Provide the (X, Y) coordinate of the cell's center where the given text is located.  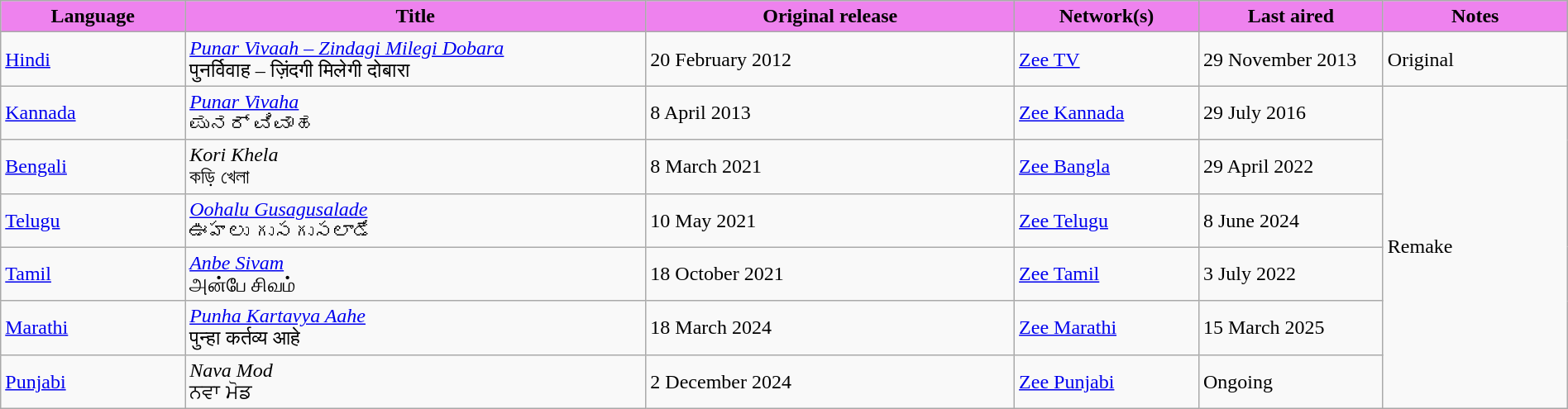
Original release (830, 17)
Telugu (93, 220)
Kannada (93, 112)
Ongoing (1290, 382)
Kori Khela কড়ি খেলা (415, 167)
29 April 2022 (1290, 167)
Zee Telugu (1107, 220)
Zee Punjabi (1107, 382)
Zee Tamil (1107, 274)
8 June 2024 (1290, 220)
Nava Mod ਨਵਾ ਮੋਡ (415, 382)
29 July 2016 (1290, 112)
Marathi (93, 327)
Notes (1475, 17)
Punha Kartavya Aahe पुन्हा कर्तव्य आहे (415, 327)
Original (1475, 59)
Network(s) (1107, 17)
Zee Bangla (1107, 167)
18 March 2024 (830, 327)
Punar Vivaha ಪುನರ್ ವಿವಾಹ (415, 112)
Remake (1475, 247)
2 December 2024 (830, 382)
Zee Kannada (1107, 112)
Bengali (93, 167)
8 March 2021 (830, 167)
Oohalu Gusagusalade ఊహలు గుసగుసలాడే (415, 220)
29 November 2013 (1290, 59)
Title (415, 17)
8 April 2013 (830, 112)
Anbe Sivam அன்பே சிவம் (415, 274)
Zee Marathi (1107, 327)
Punar Vivaah – Zindagi Milegi Dobara पुनर्विवाह – ज़िंदगी मिलेगी दोबारा (415, 59)
Punjabi (93, 382)
Language (93, 17)
Tamil (93, 274)
3 July 2022 (1290, 274)
Zee TV (1107, 59)
Hindi (93, 59)
15 March 2025 (1290, 327)
10 May 2021 (830, 220)
Last aired (1290, 17)
20 February 2012 (830, 59)
18 October 2021 (830, 274)
